Search for the cell housing the specified text and yield its [x, y] center coordinate. 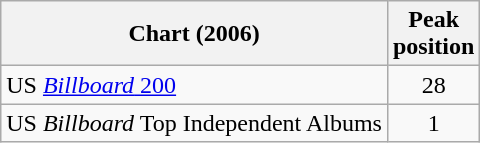
28 [433, 85]
Chart (2006) [194, 34]
US Billboard Top Independent Albums [194, 123]
1 [433, 123]
Peakposition [433, 34]
US Billboard 200 [194, 85]
